For the text-containing cell, return its midpoint in (x, y) coordinate format. 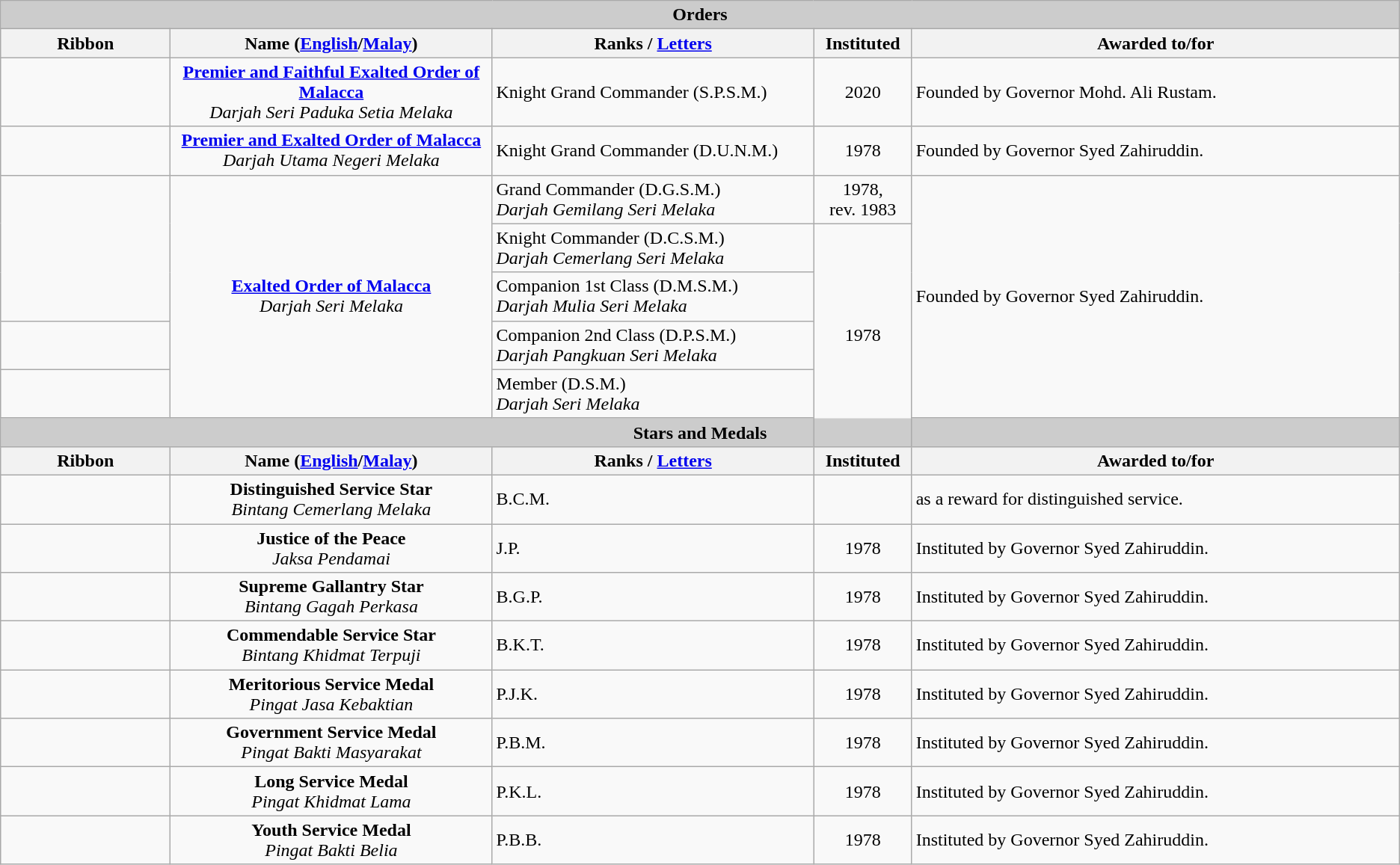
J.P. (653, 547)
Knight Grand Commander (S.P.S.M.) (653, 92)
Companion 1st Class (D.M.S.M.) Darjah Mulia Seri Melaka (653, 296)
Grand Commander (D.G.S.M.) Darjah Gemilang Seri Melaka (653, 199)
Supreme Gallantry Star Bintang Gagah Perkasa (331, 597)
Knight Grand Commander (D.U.N.M.) (653, 151)
B.K.T. (653, 646)
1978, rev. 1983 (863, 199)
Government Service Medal Pingat Bakti Masyarakat (331, 743)
P.B.B. (653, 840)
B.C.M. (653, 499)
Stars and Medals (700, 432)
Member (D.S.M.) Darjah Seri Melaka (653, 393)
P.J.K. (653, 694)
Knight Commander (D.C.S.M.) Darjah Cemerlang Seri Melaka (653, 248)
Youth Service Medal Pingat Bakti Belia (331, 840)
P.K.L. (653, 791)
Exalted Order of MalaccaDarjah Seri Melaka (331, 296)
2020 (863, 92)
Long Service Medal Pingat Khidmat Lama (331, 791)
Premier and Faithful Exalted Order of MalaccaDarjah Seri Paduka Setia Melaka (331, 92)
P.B.M. (653, 743)
as a reward for distinguished service. (1155, 499)
Companion 2nd Class (D.P.S.M.) Darjah Pangkuan Seri Melaka (653, 345)
Justice of the Peace Jaksa Pendamai (331, 547)
Commendable Service Star Bintang Khidmat Terpuji (331, 646)
Founded by Governor Mohd. Ali Rustam. (1155, 92)
Premier and Exalted Order of MalaccaDarjah Utama Negeri Melaka (331, 151)
Orders (700, 15)
Meritorious Service Medal Pingat Jasa Kebaktian (331, 694)
Distinguished Service Star Bintang Cemerlang Melaka (331, 499)
B.G.P. (653, 597)
